Return [x, y] of the center of cell containing provided text 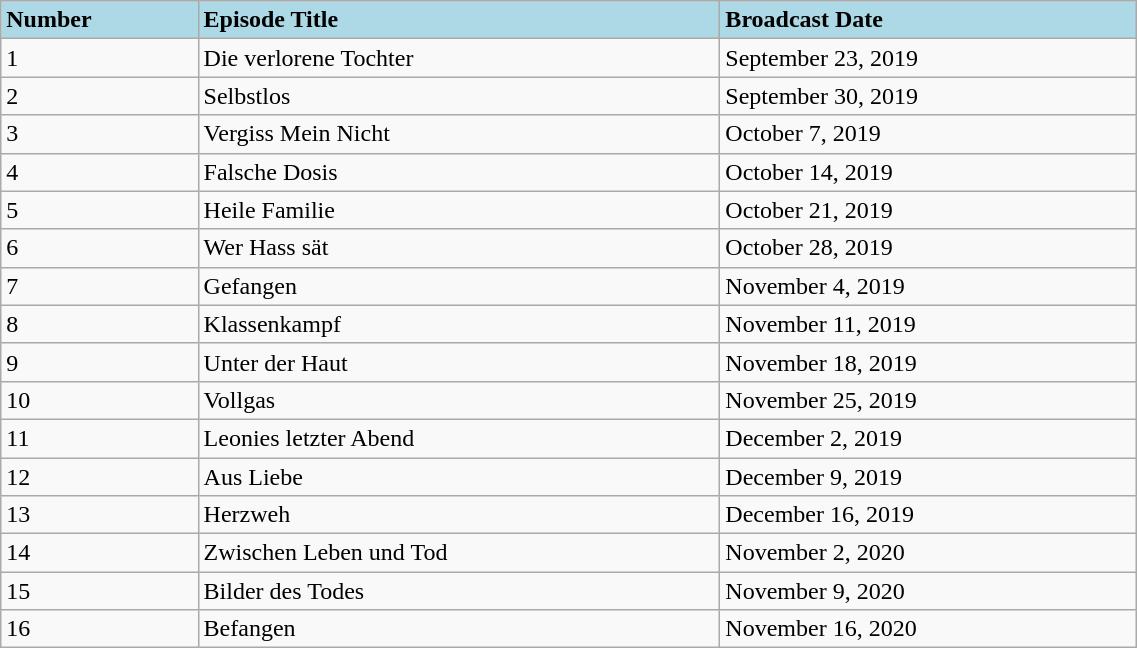
Leonies letzter Abend [459, 438]
December 2, 2019 [928, 438]
November 2, 2020 [928, 553]
October 28, 2019 [928, 248]
Vollgas [459, 400]
Episode Title [459, 20]
1 [100, 58]
Wer Hass sät [459, 248]
Herzweh [459, 515]
Aus Liebe [459, 477]
December 9, 2019 [928, 477]
14 [100, 553]
Befangen [459, 629]
Heile Familie [459, 210]
Number [100, 20]
November 16, 2020 [928, 629]
November 25, 2019 [928, 400]
13 [100, 515]
October 21, 2019 [928, 210]
September 30, 2019 [928, 96]
October 14, 2019 [928, 172]
2 [100, 96]
10 [100, 400]
16 [100, 629]
Unter der Haut [459, 362]
11 [100, 438]
Falsche Dosis [459, 172]
4 [100, 172]
5 [100, 210]
7 [100, 286]
8 [100, 324]
Selbstlos [459, 96]
November 18, 2019 [928, 362]
Gefangen [459, 286]
Bilder des Todes [459, 591]
Vergiss Mein Nicht [459, 134]
October 7, 2019 [928, 134]
12 [100, 477]
November 11, 2019 [928, 324]
September 23, 2019 [928, 58]
December 16, 2019 [928, 515]
Broadcast Date [928, 20]
Die verlorene Tochter [459, 58]
Klassenkampf [459, 324]
November 9, 2020 [928, 591]
Zwischen Leben und Tod [459, 553]
6 [100, 248]
9 [100, 362]
15 [100, 591]
November 4, 2019 [928, 286]
3 [100, 134]
